Output the [x, y] coordinate of the center of the cell containing the given text.  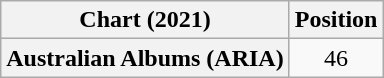
Chart (2021) [145, 20]
46 [336, 58]
Australian Albums (ARIA) [145, 58]
Position [336, 20]
